Return [x, y] of the center of cell containing provided text 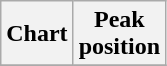
Peakposition [119, 34]
Chart [37, 34]
